Find where the given text appears and provide that cell's center as [X, Y] coordinate. 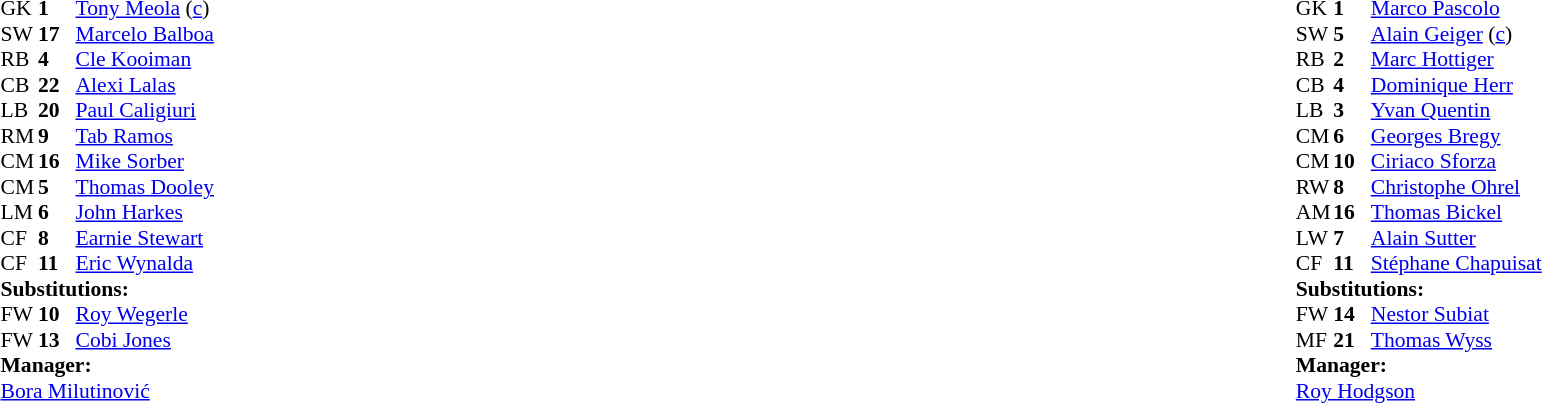
Dominique Herr [1456, 85]
7 [1352, 238]
Thomas Bickel [1456, 213]
John Harkes [145, 213]
Paul Caligiuri [145, 111]
Yvan Quentin [1456, 111]
Alexi Lalas [145, 85]
14 [1352, 315]
RW [1315, 187]
AM [1315, 213]
Christophe Ohrel [1456, 187]
LM [19, 213]
MF [1315, 340]
3 [1352, 111]
Mike Sorber [145, 161]
Alain Sutter [1456, 238]
Earnie Stewart [145, 238]
Thomas Wyss [1456, 340]
LW [1315, 238]
Thomas Dooley [145, 187]
Tab Ramos [145, 136]
Roy Wegerle [145, 315]
Ciriaco Sforza [1456, 161]
17 [57, 34]
Marc Hottiger [1456, 59]
21 [1352, 340]
Marcelo Balboa [145, 34]
Eric Wynalda [145, 263]
13 [57, 340]
Alain Geiger (c) [1456, 34]
2 [1352, 59]
RM [19, 136]
22 [57, 85]
20 [57, 111]
Stéphane Chapuisat [1456, 263]
9 [57, 136]
Georges Bregy [1456, 136]
Cobi Jones [145, 340]
Cle Kooiman [145, 59]
Nestor Subiat [1456, 315]
